Locate the cell with the specified text and output its (X, Y) center coordinate. 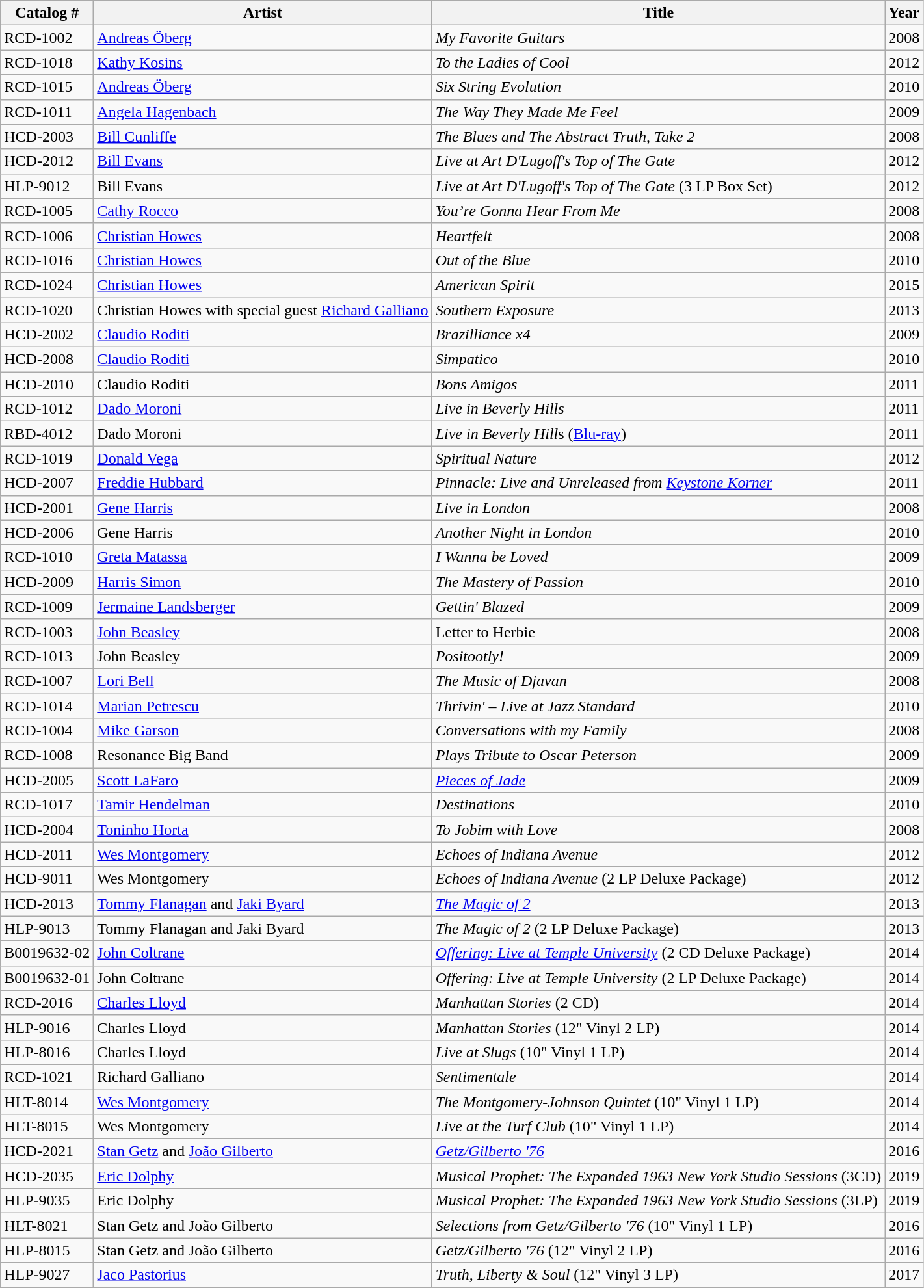
HCD-2007 (47, 483)
RCD-1005 (47, 211)
Live at the Turf Club (10" Vinyl 1 LP) (658, 1127)
RBD-4012 (47, 434)
RCD-1020 (47, 310)
2017 (904, 1275)
RCD-1009 (47, 607)
HCD-2013 (47, 904)
RCD-1004 (47, 731)
RCD-1018 (47, 62)
RCD-1013 (47, 656)
Live at Slugs (10" Vinyl 1 LP) (658, 1052)
HCD-2006 (47, 532)
Live at Art D'Lugoff's Top of The Gate (658, 161)
Six String Evolution (658, 87)
HLT-8014 (47, 1102)
RCD-1010 (47, 557)
RCD-1016 (47, 260)
HCD-2021 (47, 1151)
Getz/Gilberto '76 (12" Vinyl 2 LP) (658, 1250)
RCD-1019 (47, 458)
I Wanna be Loved (658, 557)
Thrivin' – Live at Jazz Standard (658, 705)
Title (658, 13)
Marian Petrescu (263, 705)
Kathy Kosins (263, 62)
HCD-2004 (47, 830)
Tamir Hendelman (263, 805)
Manhattan Stories (2 CD) (658, 1003)
RCD-1024 (47, 285)
HLP-9016 (47, 1027)
Musical Prophet: The Expanded 1963 New York Studio Sessions (3CD) (658, 1176)
Musical Prophet: The Expanded 1963 New York Studio Sessions (3LP) (658, 1201)
HCD-2005 (47, 780)
RCD-1003 (47, 631)
To Jobim with Love (658, 830)
Sentimentale (658, 1077)
RCD-1017 (47, 805)
HCD-2008 (47, 360)
HCD-2002 (47, 335)
HCD-2010 (47, 384)
Heartfelt (658, 235)
You’re Gonna Hear From Me (658, 211)
My Favorite Guitars (658, 38)
RCD-1014 (47, 705)
Angela Hagenbach (263, 112)
Offering: Live at Temple University (2 CD Deluxe Package) (658, 953)
RCD-1006 (47, 235)
Bons Amigos (658, 384)
Conversations with my Family (658, 731)
HLP-9012 (47, 186)
Another Night in London (658, 532)
Catalog # (47, 13)
Plays Tribute to Oscar Peterson (658, 756)
The Mastery of Passion (658, 582)
B0019632-02 (47, 953)
Toninho Horta (263, 830)
The Blues and The Abstract Truth, Take 2 (658, 137)
American Spirit (658, 285)
Positootly! (658, 656)
Live in Beverly Hills (658, 409)
HLP-8016 (47, 1052)
Offering: Live at Temple University (2 LP Deluxe Package) (658, 978)
Artist (263, 13)
RCD-1007 (47, 681)
Simpatico (658, 360)
The Way They Made Me Feel (658, 112)
HLP-9027 (47, 1275)
Selections from Getz/Gilberto '76 (10" Vinyl 1 LP) (658, 1226)
Brazilliance x4 (658, 335)
Jermaine Landsberger (263, 607)
Letter to Herbie (658, 631)
Lori Bell (263, 681)
HCD-2012 (47, 161)
Freddie Hubbard (263, 483)
Jaco Pastorius (263, 1275)
RCD-2016 (47, 1003)
Year (904, 13)
Pieces of Jade (658, 780)
Spiritual Nature (658, 458)
Scott LaFaro (263, 780)
Richard Galliano (263, 1077)
Manhattan Stories (12" Vinyl 2 LP) (658, 1027)
Getz/Gilberto '76 (658, 1151)
The Montgomery-Johnson Quintet (10" Vinyl 1 LP) (658, 1102)
HCD-2009 (47, 582)
Mike Garson (263, 731)
HLP-8015 (47, 1250)
Southern Exposure (658, 310)
RCD-1008 (47, 756)
Greta Matassa (263, 557)
HLT-8021 (47, 1226)
Harris Simon (263, 582)
Live at Art D'Lugoff's Top of The Gate (3 LP Box Set) (658, 186)
HLT-8015 (47, 1127)
Cathy Rocco (263, 211)
The Magic of 2 (2 LP Deluxe Package) (658, 928)
The Music of Djavan (658, 681)
RCD-1002 (47, 38)
B0019632-01 (47, 978)
Donald Vega (263, 458)
HCD-2035 (47, 1176)
HLP-9035 (47, 1201)
Gettin' Blazed (658, 607)
Truth, Liberty & Soul (12" Vinyl 3 LP) (658, 1275)
Echoes of Indiana Avenue (2 LP Deluxe Package) (658, 879)
Live in London (658, 508)
Live in Beverly Hills (Blu-ray) (658, 434)
HCD-2011 (47, 854)
RCD-1011 (47, 112)
Pinnacle: Live and Unreleased from Keystone Korner (658, 483)
RCD-1015 (47, 87)
Christian Howes with special guest Richard Galliano (263, 310)
2015 (904, 285)
Echoes of Indiana Avenue (658, 854)
HCD-9011 (47, 879)
Bill Cunliffe (263, 137)
RCD-1012 (47, 409)
Out of the Blue (658, 260)
RCD-1021 (47, 1077)
To the Ladies of Cool (658, 62)
HLP-9013 (47, 928)
HCD-2001 (47, 508)
The Magic of 2 (658, 904)
Destinations (658, 805)
Resonance Big Band (263, 756)
HCD-2003 (47, 137)
